For the text-containing cell, return its midpoint in [X, Y] coordinate format. 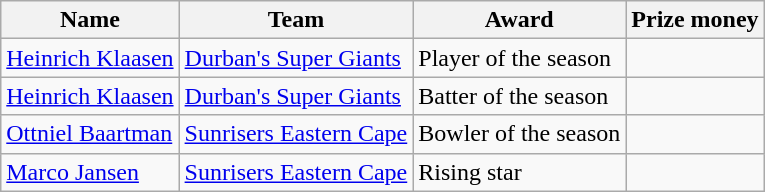
Ottniel Baartman [90, 134]
Player of the season [520, 58]
Prize money [695, 20]
Batter of the season [520, 96]
Bowler of the season [520, 134]
Rising star [520, 172]
Marco Jansen [90, 172]
Award [520, 20]
Team [296, 20]
Name [90, 20]
